Capture the cell that displays the provided text and extract its (x, y) central coordinate. 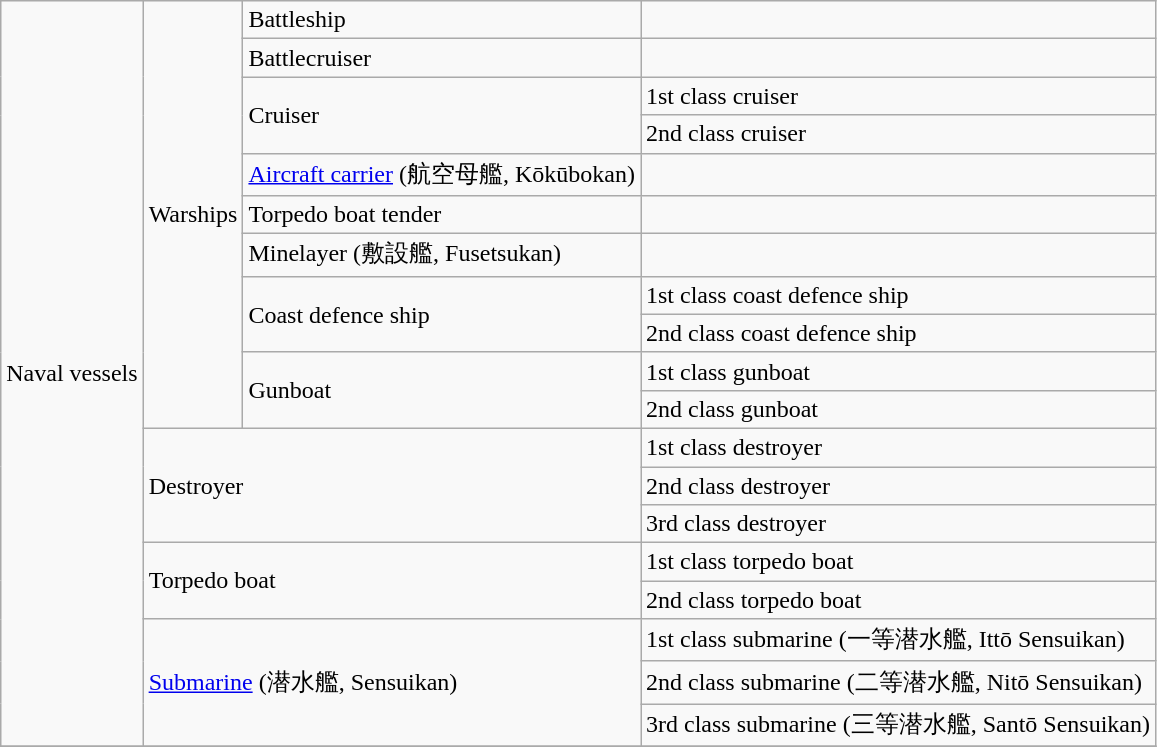
Warships (193, 215)
1st class submarine (一等潜水艦, Ittō Sensuikan) (898, 640)
1st class destroyer (898, 447)
2nd class coast defence ship (898, 333)
2nd class submarine (二等潜水艦, Nitō Sensuikan) (898, 682)
Naval vessels (72, 374)
2nd class cruiser (898, 134)
1st class torpedo boat (898, 562)
1st class cruiser (898, 96)
3rd class destroyer (898, 524)
Gunboat (442, 390)
2nd class torpedo boat (898, 600)
Submarine (潜水艦, Sensuikan) (392, 683)
Torpedo boat (392, 581)
1st class coast defence ship (898, 295)
3rd class submarine (三等潜水艦, Santō Sensuikan) (898, 726)
Battleship (442, 20)
2nd class destroyer (898, 485)
Minelayer (敷設艦, Fusetsukan) (442, 256)
Destroyer (392, 485)
2nd class gunboat (898, 409)
Battlecruiser (442, 58)
Coast defence ship (442, 314)
Torpedo boat tender (442, 215)
Cruiser (442, 115)
1st class gunboat (898, 371)
Aircraft carrier (航空母艦, Kōkūbokan) (442, 174)
